From the cell containing the given text, extract its center point as (x, y) coordinate. 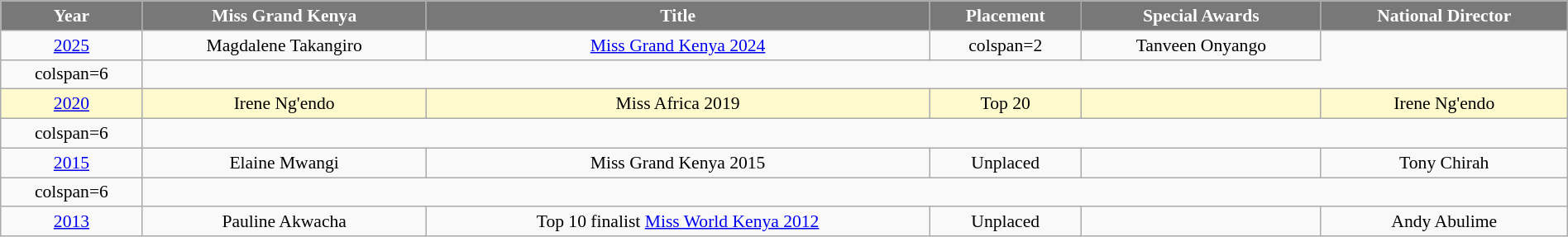
Placement (1006, 16)
colspan=2 (1006, 45)
National Director (1444, 16)
Miss Grand Kenya 2024 (678, 45)
2025 (71, 45)
Miss Grand Kenya 2015 (678, 163)
2013 (71, 222)
2020 (71, 104)
Elaine Mwangi (284, 163)
Tanveen Onyango (1201, 45)
Top 20 (1006, 104)
2015 (71, 163)
Title (678, 16)
Andy Abulime (1444, 222)
Magdalene Takangiro (284, 45)
Pauline Akwacha (284, 222)
Miss Africa 2019 (678, 104)
Top 10 finalist Miss World Kenya 2012 (678, 222)
Tony Chirah (1444, 163)
Year (71, 16)
Special Awards (1201, 16)
Miss Grand Kenya (284, 16)
